Identify which cell holds the provided text, then report its (x, y) central coordinate. 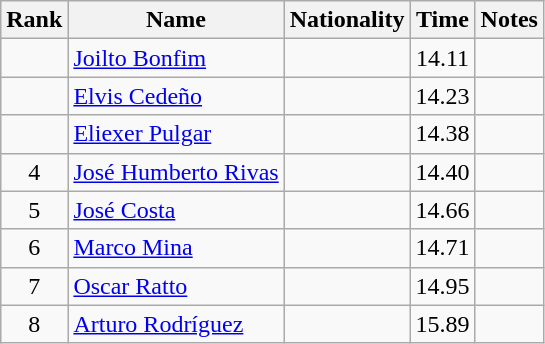
14.40 (442, 172)
Name (176, 20)
Arturo Rodríguez (176, 324)
José Costa (176, 210)
4 (34, 172)
14.38 (442, 134)
Nationality (347, 20)
José Humberto Rivas (176, 172)
5 (34, 210)
Joilto Bonfim (176, 58)
14.66 (442, 210)
Elvis Cedeño (176, 96)
14.23 (442, 96)
Eliexer Pulgar (176, 134)
6 (34, 248)
Marco Mina (176, 248)
14.71 (442, 248)
15.89 (442, 324)
14.95 (442, 286)
Rank (34, 20)
Oscar Ratto (176, 286)
Notes (509, 20)
7 (34, 286)
14.11 (442, 58)
Time (442, 20)
8 (34, 324)
